Find where the given text appears and provide that cell's center as (x, y) coordinate. 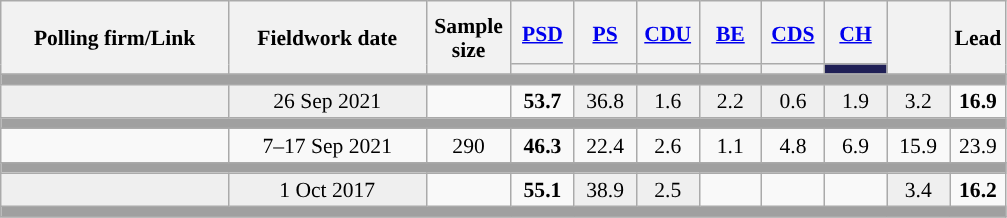
26 Sep 2021 (327, 101)
2.5 (668, 190)
16.2 (978, 190)
CDS (794, 32)
PS (606, 32)
4.8 (794, 146)
PSD (542, 32)
2.6 (668, 146)
46.3 (542, 146)
Fieldwork date (327, 38)
CDU (668, 32)
23.9 (978, 146)
BE (730, 32)
15.9 (918, 146)
7–17 Sep 2021 (327, 146)
3.4 (918, 190)
Polling firm/Link (115, 38)
53.7 (542, 101)
55.1 (542, 190)
38.9 (606, 190)
36.8 (606, 101)
1.6 (668, 101)
0.6 (794, 101)
Sample size (468, 38)
1.9 (856, 101)
16.9 (978, 101)
22.4 (606, 146)
1 Oct 2017 (327, 190)
CH (856, 32)
6.9 (856, 146)
2.2 (730, 101)
Lead (978, 38)
3.2 (918, 101)
1.1 (730, 146)
290 (468, 146)
